Capture the cell that displays the provided text and extract its (x, y) central coordinate. 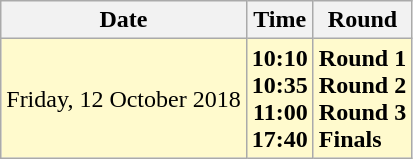
10:1010:3511:0017:40 (280, 98)
Round (362, 20)
Round 1Round 2Round 3Finals (362, 98)
Friday, 12 October 2018 (124, 98)
Time (280, 20)
Date (124, 20)
